From the cell containing the given text, extract its center point as [X, Y] coordinate. 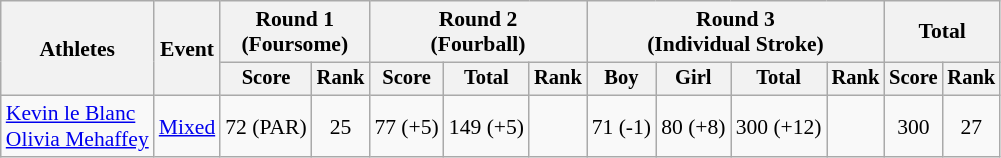
Athletes [78, 48]
Kevin le BlancOlivia Mehaffey [78, 126]
27 [972, 126]
71 (-1) [622, 126]
Round 3(Individual Stroke) [736, 32]
Girl [693, 79]
149 (+5) [486, 126]
Boy [622, 79]
Event [187, 48]
Mixed [187, 126]
300 (+12) [779, 126]
Round 1(Foursome) [294, 32]
80 (+8) [693, 126]
300 [913, 126]
25 [341, 126]
77 (+5) [406, 126]
72 (PAR) [266, 126]
Round 2(Fourball) [478, 32]
